Detect which cell encompasses the target text, then output its [x, y] center coordinate. 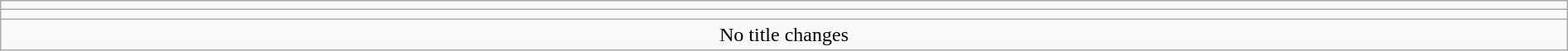
No title changes [784, 35]
